Pinpoint the cell where the given text exists, returning its [X, Y] midpoint coordinate. 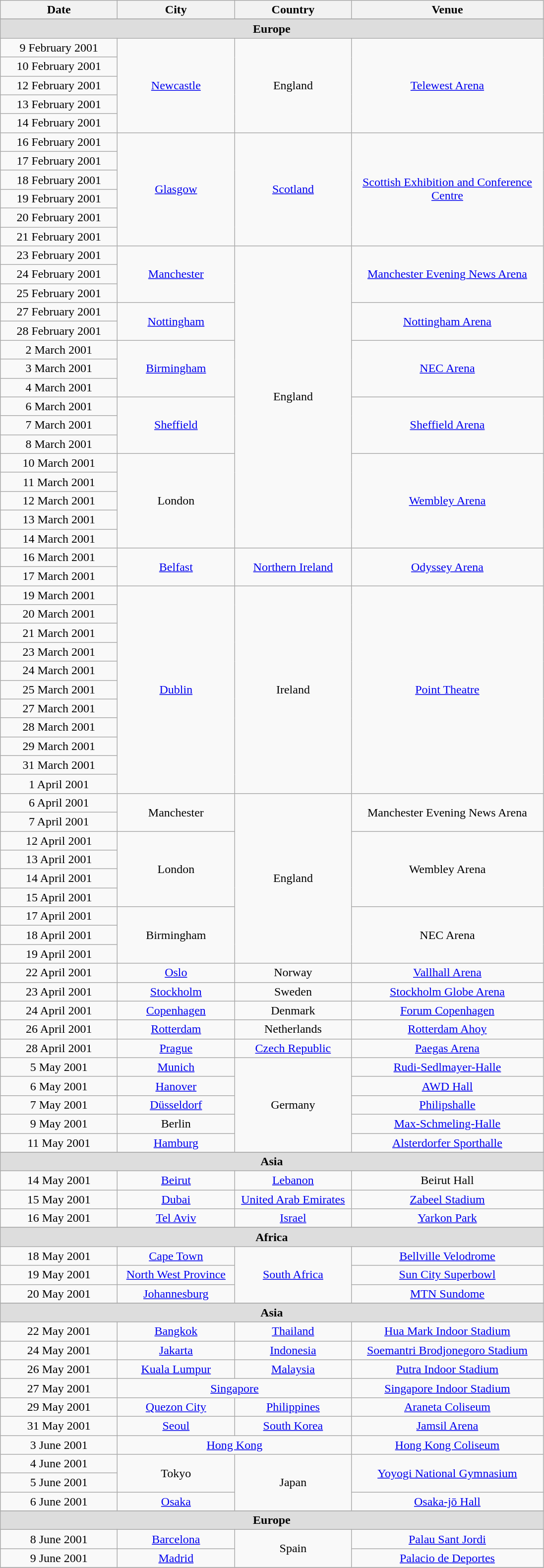
Vallhall Arena [447, 973]
14 February 2001 [59, 123]
22 May 2001 [59, 1331]
12 February 2001 [59, 85]
27 March 2001 [59, 708]
Yarkon Park [447, 1218]
7 May 2001 [59, 1105]
Kuala Lumpur [176, 1369]
Rudi-Sedlmayer-Halle [447, 1067]
7 April 2001 [59, 821]
21 February 2001 [59, 237]
Düsseldorf [176, 1105]
10 February 2001 [59, 66]
27 February 2001 [59, 312]
Jakarta [176, 1350]
Stockholm [176, 992]
16 February 2001 [59, 142]
Hua Mark Indoor Stadium [447, 1331]
14 March 2001 [59, 538]
6 June 2001 [59, 1502]
Putra Indoor Stadium [447, 1369]
13 March 2001 [59, 519]
Singapore Indoor Stadium [447, 1388]
11 March 2001 [59, 482]
Berlin [176, 1124]
Norway [293, 973]
23 February 2001 [59, 255]
Hamburg [176, 1142]
Bellville Velodrome [447, 1256]
23 April 2001 [59, 992]
Rotterdam Ahoy [447, 1029]
Israel [293, 1218]
2 March 2001 [59, 350]
Scotland [293, 189]
18 April 2001 [59, 935]
Nottingham Arena [447, 321]
31 May 2001 [59, 1426]
8 March 2001 [59, 444]
Prague [176, 1048]
Africa [272, 1237]
Hanover [176, 1086]
Seoul [176, 1426]
19 February 2001 [59, 198]
Zabeel Stadium [447, 1199]
Oslo [176, 973]
4 June 2001 [59, 1464]
Munich [176, 1067]
Country [293, 10]
Venue [447, 10]
Yoyogi National Gymnasium [447, 1473]
Palau Sant Jordi [447, 1539]
13 April 2001 [59, 860]
21 March 2001 [59, 633]
13 February 2001 [59, 104]
Singapore [235, 1388]
26 May 2001 [59, 1369]
8 June 2001 [59, 1539]
Nottingham [176, 321]
Copenhagen [176, 1010]
18 May 2001 [59, 1256]
Philippines [293, 1407]
Dubai [176, 1199]
17 February 2001 [59, 161]
29 May 2001 [59, 1407]
Paegas Arena [447, 1048]
Bangkok [176, 1331]
Johannesburg [176, 1294]
South Africa [293, 1275]
15 April 2001 [59, 897]
South Korea [293, 1426]
Araneta Coliseum [447, 1407]
23 March 2001 [59, 652]
10 March 2001 [59, 463]
City [176, 10]
Osaka [176, 1502]
Netherlands [293, 1029]
Alsterdorfer Sporthalle [447, 1142]
19 April 2001 [59, 954]
Point Theatre [447, 690]
Telewest Arena [447, 85]
Jamsil Arena [447, 1426]
Germany [293, 1105]
United Arab Emirates [293, 1199]
Newcastle [176, 85]
28 February 2001 [59, 331]
Sheffield [176, 425]
29 March 2001 [59, 746]
Beirut [176, 1181]
28 April 2001 [59, 1048]
Stockholm Globe Arena [447, 992]
14 May 2001 [59, 1181]
Belfast [176, 567]
Philipshalle [447, 1105]
20 March 2001 [59, 614]
3 June 2001 [59, 1445]
Czech Republic [293, 1048]
North West Province [176, 1275]
24 May 2001 [59, 1350]
Odyssey Arena [447, 567]
1 April 2001 [59, 784]
Date [59, 10]
Tokyo [176, 1473]
24 March 2001 [59, 671]
Cape Town [176, 1256]
Hong Kong [235, 1445]
Osaka-jō Hall [447, 1502]
Barcelona [176, 1539]
12 March 2001 [59, 501]
Denmark [293, 1010]
3 March 2001 [59, 369]
Lebanon [293, 1181]
4 March 2001 [59, 387]
Madrid [176, 1558]
Sheffield Arena [447, 425]
28 March 2001 [59, 727]
Sun City Superbowl [447, 1275]
Sweden [293, 992]
24 February 2001 [59, 274]
Japan [293, 1483]
Rotterdam [176, 1029]
20 February 2001 [59, 217]
17 April 2001 [59, 916]
19 March 2001 [59, 595]
Scottish Exhibition and Conference Centre [447, 189]
18 February 2001 [59, 180]
Forum Copenhagen [447, 1010]
15 May 2001 [59, 1199]
Dublin [176, 690]
AWD Hall [447, 1086]
6 May 2001 [59, 1086]
6 April 2001 [59, 803]
27 May 2001 [59, 1388]
7 March 2001 [59, 425]
9 June 2001 [59, 1558]
16 March 2001 [59, 558]
5 May 2001 [59, 1067]
Max-Schmeling-Halle [447, 1124]
Glasgow [176, 189]
25 March 2001 [59, 690]
31 March 2001 [59, 765]
14 April 2001 [59, 878]
Quezon City [176, 1407]
12 April 2001 [59, 841]
Hong Kong Coliseum [447, 1445]
19 May 2001 [59, 1275]
20 May 2001 [59, 1294]
Ireland [293, 690]
Palacio de Deportes [447, 1558]
11 May 2001 [59, 1142]
Beirut Hall [447, 1181]
22 April 2001 [59, 973]
9 May 2001 [59, 1124]
5 June 2001 [59, 1483]
24 April 2001 [59, 1010]
6 March 2001 [59, 406]
9 February 2001 [59, 48]
25 February 2001 [59, 293]
17 March 2001 [59, 576]
Thailand [293, 1331]
MTN Sundome [447, 1294]
Malaysia [293, 1369]
Spain [293, 1549]
Indonesia [293, 1350]
Northern Ireland [293, 567]
16 May 2001 [59, 1218]
Tel Aviv [176, 1218]
26 April 2001 [59, 1029]
Soemantri Brodjonegoro Stadium [447, 1350]
